Identify which cell holds the provided text, then report its [X, Y] central coordinate. 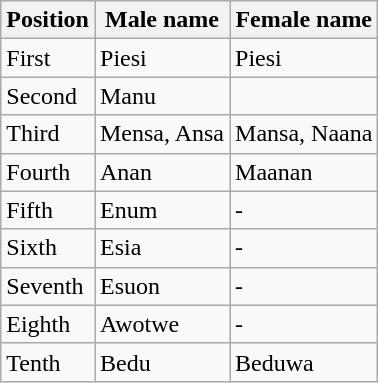
Manu [162, 96]
Fourth [48, 172]
Beduwa [304, 362]
Maanan [304, 172]
Seventh [48, 286]
Esuon [162, 286]
Eighth [48, 324]
Mansa, Naana [304, 134]
Mensa, Ansa [162, 134]
Female name [304, 20]
Tenth [48, 362]
Enum [162, 210]
Anan [162, 172]
First [48, 58]
Position [48, 20]
Esia [162, 248]
Second [48, 96]
Awotwe [162, 324]
Fifth [48, 210]
Third [48, 134]
Male name [162, 20]
Bedu [162, 362]
Sixth [48, 248]
